Extract the [x, y] coordinate from the center of the cell holding the provided text.  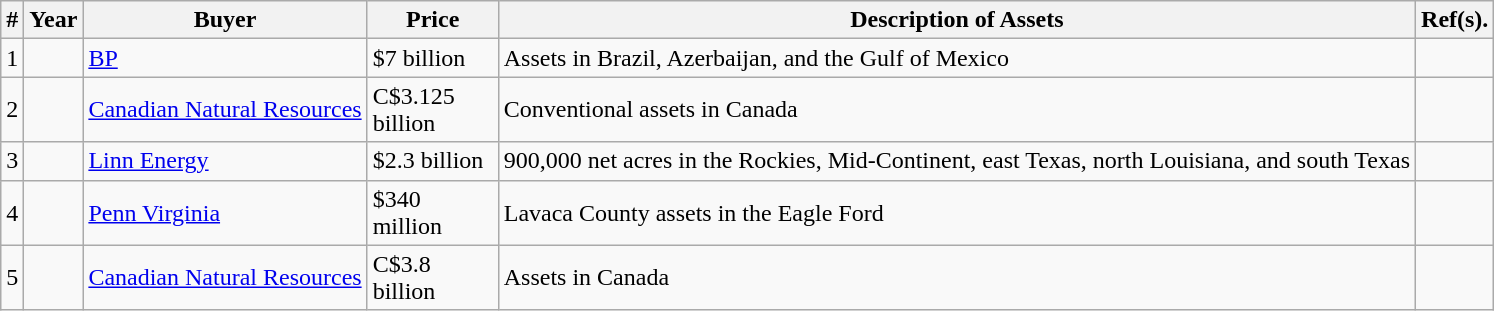
Year [54, 20]
Penn Virginia [225, 212]
900,000 net acres in the Rockies, Mid-Continent, east Texas, north Louisiana, and south Texas [956, 161]
Ref(s). [1455, 20]
$340 million [432, 212]
Lavaca County assets in the Eagle Ford [956, 212]
Buyer [225, 20]
C$3.125 billion [432, 110]
Linn Energy [225, 161]
3 [12, 161]
5 [12, 278]
Assets in Brazil, Azerbaijan, and the Gulf of Mexico [956, 58]
C$3.8 billion [432, 278]
Description of Assets [956, 20]
# [12, 20]
Price [432, 20]
BP [225, 58]
$7 billion [432, 58]
2 [12, 110]
Conventional assets in Canada [956, 110]
$2.3 billion [432, 161]
4 [12, 212]
1 [12, 58]
Assets in Canada [956, 278]
